Capture the cell that displays the provided text and extract its (X, Y) central coordinate. 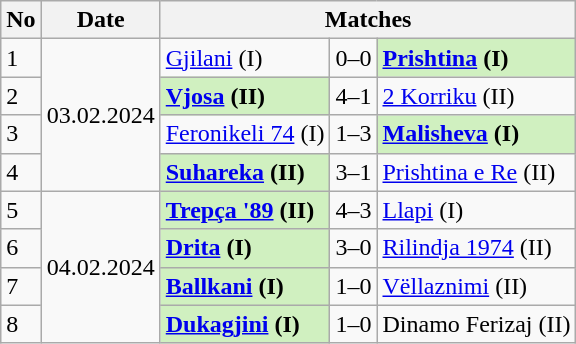
Feronikeli 74 (I) (245, 134)
1–3 (354, 134)
4–1 (354, 96)
Dinamo Ferizaj (II) (476, 324)
5 (21, 210)
Drita (I) (245, 248)
Malisheva (I) (476, 134)
04.02.2024 (100, 267)
Gjilani (I) (245, 58)
Vjosa (II) (245, 96)
Trepça '89 (II) (245, 210)
6 (21, 248)
Suhareka (II) (245, 172)
3–0 (354, 248)
Date (100, 20)
4 (21, 172)
4–3 (354, 210)
Dukagjini (I) (245, 324)
1 (21, 58)
No (21, 20)
2 Korriku (II) (476, 96)
Prishtina (I) (476, 58)
7 (21, 286)
3–1 (354, 172)
Llapi (I) (476, 210)
Prishtina e Re (II) (476, 172)
Rilindja 1974 (II) (476, 248)
8 (21, 324)
Vëllaznimi (II) (476, 286)
0–0 (354, 58)
3 (21, 134)
2 (21, 96)
03.02.2024 (100, 115)
Matches (368, 20)
Ballkani (I) (245, 286)
